Identify which cell holds the provided text, then report its [x, y] central coordinate. 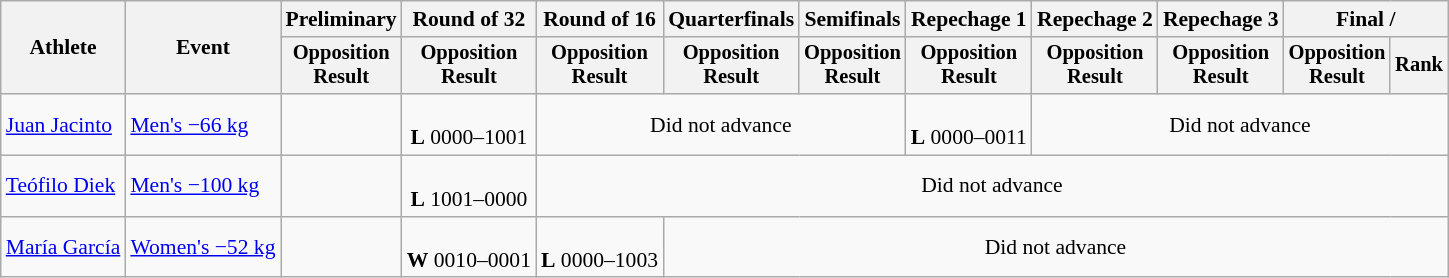
Round of 32 [469, 19]
Semifinals [852, 19]
L 0000–1003 [600, 248]
Men's −66 kg [202, 124]
Rank [1419, 66]
Round of 16 [600, 19]
L 0000–0011 [969, 124]
Repechage 3 [1221, 19]
Preliminary [340, 19]
María García [64, 248]
Repechage 2 [1095, 19]
Event [202, 48]
Teófilo Diek [64, 186]
Repechage 1 [969, 19]
Women's −52 kg [202, 248]
Quarterfinals [731, 19]
L 1001–0000 [469, 186]
Final / [1366, 19]
L 0000–1001 [469, 124]
Men's −100 kg [202, 186]
Athlete [64, 48]
W 0010–0001 [469, 248]
Juan Jacinto [64, 124]
